From the cell containing the given text, extract its center point as [x, y] coordinate. 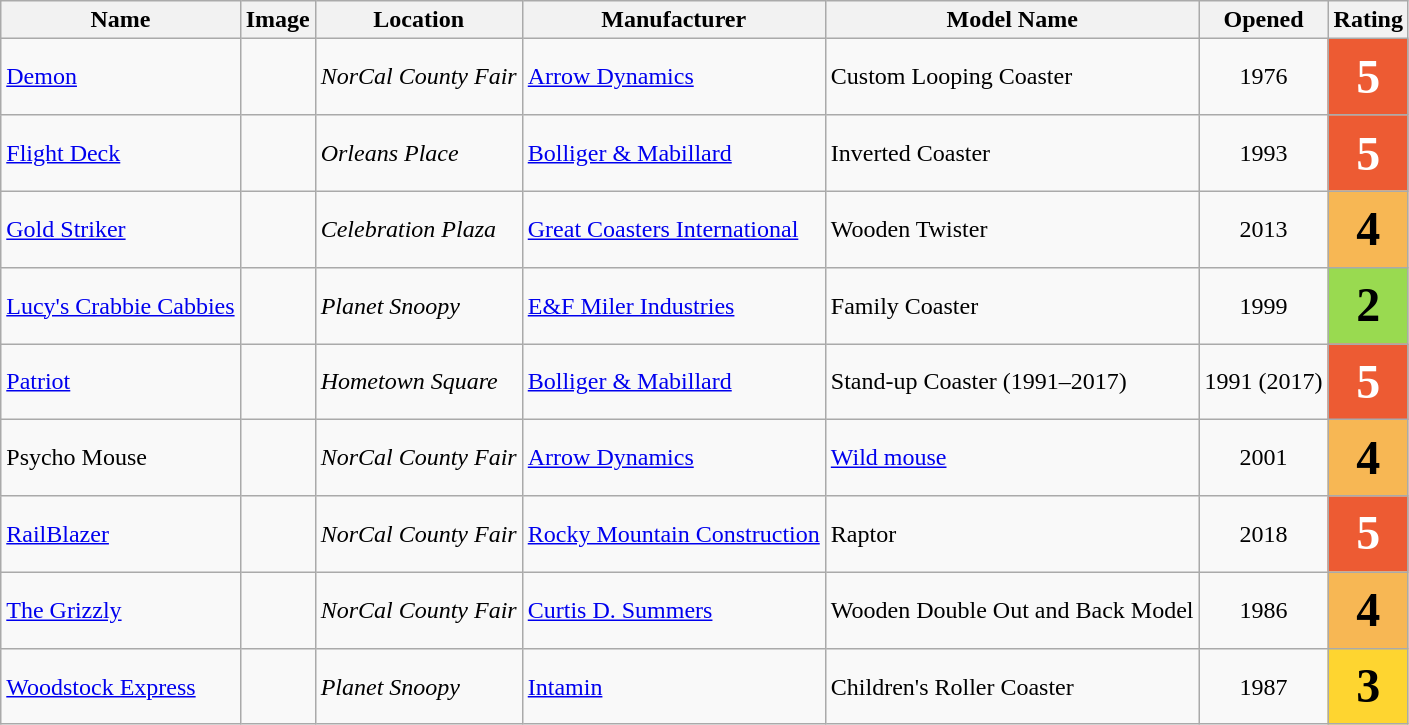
Gold Striker [120, 229]
Hometown Square [418, 382]
Rocky Mountain Construction [674, 534]
Opened [1264, 20]
1993 [1264, 153]
1987 [1264, 686]
Manufacturer [674, 20]
2001 [1264, 458]
2 [1368, 305]
Location [418, 20]
Raptor [1012, 534]
Curtis D. Summers [674, 610]
Model Name [1012, 20]
Psycho Mouse [120, 458]
The Grizzly [120, 610]
Orleans Place [418, 153]
Rating [1368, 20]
1976 [1264, 77]
Inverted Coaster [1012, 153]
2018 [1264, 534]
Demon [120, 77]
2013 [1264, 229]
Woodstock Express [120, 686]
3 [1368, 686]
Patriot [120, 382]
Image [278, 20]
1986 [1264, 610]
RailBlazer [120, 534]
Flight Deck [120, 153]
Stand-up Coaster (1991–2017) [1012, 382]
1999 [1264, 305]
E&F Miler Industries [674, 305]
Wild mouse [1012, 458]
Great Coasters International [674, 229]
Celebration Plaza [418, 229]
Lucy's Crabbie Cabbies [120, 305]
Wooden Double Out and Back Model [1012, 610]
1991 (2017) [1264, 382]
Children's Roller Coaster [1012, 686]
Custom Looping Coaster [1012, 77]
Intamin [674, 686]
Name [120, 20]
Family Coaster [1012, 305]
Wooden Twister [1012, 229]
